Output the (x, y) coordinate of the center of the cell containing the given text.  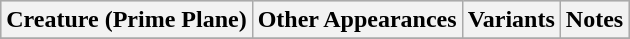
Other Appearances (357, 20)
Notes (594, 20)
Creature (Prime Plane) (126, 20)
Variants (511, 20)
